Determine the (x, y) coordinate at the center of the cell enclosing the given text.  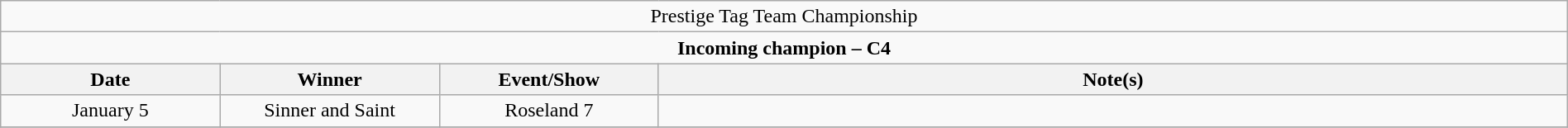
Date (111, 79)
Prestige Tag Team Championship (784, 17)
Note(s) (1113, 79)
Winner (329, 79)
Event/Show (549, 79)
Sinner and Saint (329, 111)
Roseland 7 (549, 111)
Incoming champion – C4 (784, 48)
January 5 (111, 111)
